Identify which cell holds the provided text, then report its [X, Y] central coordinate. 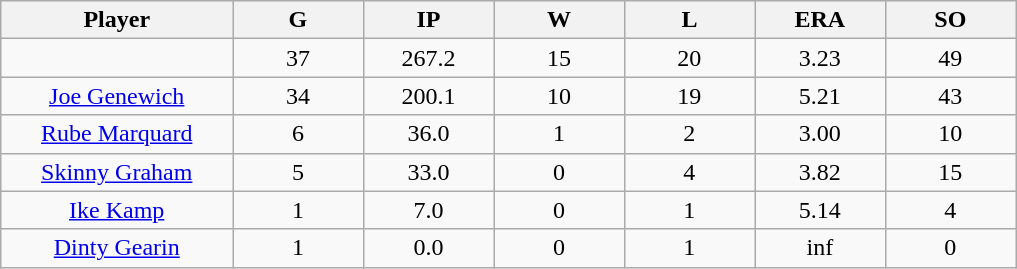
W [559, 20]
6 [298, 134]
G [298, 20]
34 [298, 96]
0.0 [428, 248]
200.1 [428, 96]
inf [820, 248]
37 [298, 58]
20 [689, 58]
5 [298, 172]
Ike Kamp [117, 210]
49 [950, 58]
2 [689, 134]
36.0 [428, 134]
ERA [820, 20]
Dinty Gearin [117, 248]
SO [950, 20]
Player [117, 20]
3.82 [820, 172]
33.0 [428, 172]
5.14 [820, 210]
7.0 [428, 210]
19 [689, 96]
267.2 [428, 58]
Rube Marquard [117, 134]
3.00 [820, 134]
5.21 [820, 96]
L [689, 20]
3.23 [820, 58]
43 [950, 96]
Skinny Graham [117, 172]
IP [428, 20]
Joe Genewich [117, 96]
